Capture the cell that displays the provided text and extract its [X, Y] central coordinate. 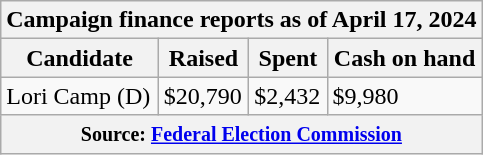
Spent [288, 58]
Cash on hand [404, 58]
$20,790 [203, 96]
Source: Federal Election Commission [242, 134]
Candidate [80, 58]
Campaign finance reports as of April 17, 2024 [242, 20]
$9,980 [404, 96]
Raised [203, 58]
$2,432 [288, 96]
Lori Camp (D) [80, 96]
